Locate the cell with the specified text and output its [X, Y] center coordinate. 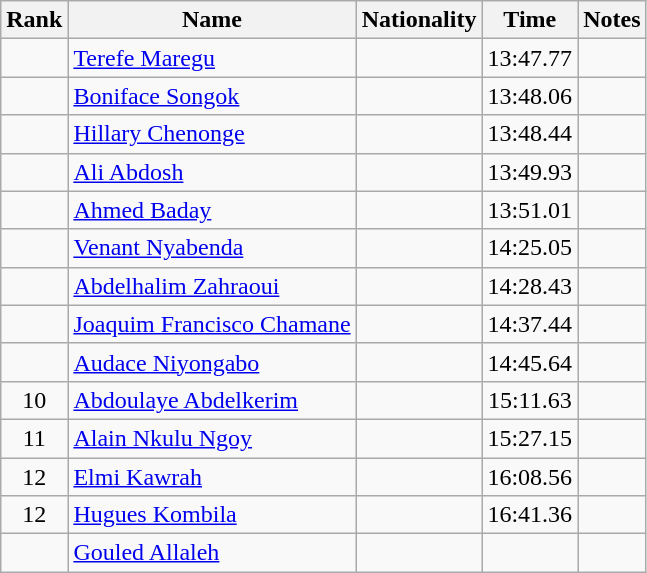
Elmi Kawrah [212, 477]
Ahmed Baday [212, 210]
Alain Nkulu Ngoy [212, 438]
13:51.01 [530, 210]
15:11.63 [530, 400]
Hugues Kombila [212, 515]
Venant Nyabenda [212, 248]
16:08.56 [530, 477]
Abdoulaye Abdelkerim [212, 400]
Rank [34, 20]
Terefe Maregu [212, 58]
Audace Niyongabo [212, 362]
Ali Abdosh [212, 172]
13:48.44 [530, 134]
Time [530, 20]
15:27.15 [530, 438]
Nationality [419, 20]
10 [34, 400]
13:49.93 [530, 172]
Gouled Allaleh [212, 553]
13:48.06 [530, 96]
Boniface Songok [212, 96]
14:25.05 [530, 248]
Name [212, 20]
16:41.36 [530, 515]
11 [34, 438]
Notes [612, 20]
Joaquim Francisco Chamane [212, 324]
13:47.77 [530, 58]
14:37.44 [530, 324]
Abdelhalim Zahraoui [212, 286]
14:45.64 [530, 362]
Hillary Chenonge [212, 134]
14:28.43 [530, 286]
